Return the (x, y) coordinate for the center point of the cell that contains the specified text.  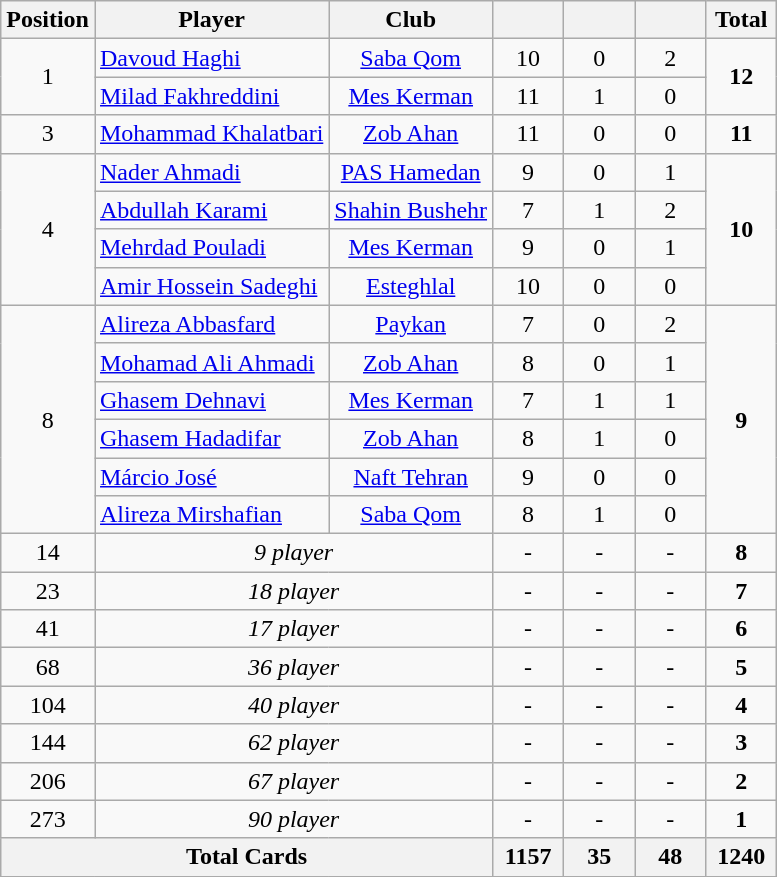
Márcio José (211, 477)
Mohamad Ali Ahmadi (211, 362)
48 (670, 857)
68 (48, 667)
Shahin Bushehr (411, 210)
273 (48, 819)
6 (742, 629)
1157 (528, 857)
67 player (293, 781)
PAS Hamedan (411, 172)
206 (48, 781)
Mehrdad Pouladi (211, 248)
Ghasem Hadadifar (211, 438)
23 (48, 591)
Esteghlal (411, 286)
35 (600, 857)
40 player (293, 705)
Alireza Mirshafian (211, 515)
Club (411, 20)
Mohammad Khalatbari (211, 134)
Naft Tehran (411, 477)
Milad Fakhreddini (211, 96)
9 player (293, 553)
14 (48, 553)
18 player (293, 591)
144 (48, 743)
36 player (293, 667)
Amir Hossein Sadeghi (211, 286)
Total Cards (247, 857)
Position (48, 20)
1240 (742, 857)
Nader Ahmadi (211, 172)
Paykan (411, 324)
Abdullah Karami (211, 210)
62 player (293, 743)
Ghasem Dehnavi (211, 400)
90 player (293, 819)
41 (48, 629)
104 (48, 705)
Total (742, 20)
Alireza Abbasfard (211, 324)
5 (742, 667)
17 player (293, 629)
Player (211, 20)
Davoud Haghi (211, 58)
12 (742, 77)
